Identify which cell holds the provided text, then report its (x, y) central coordinate. 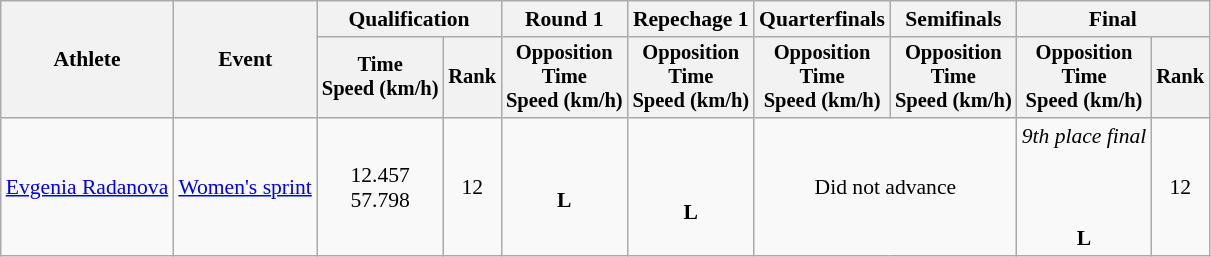
Semifinals (954, 19)
12.45757.798 (380, 187)
Evgenia Radanova (88, 187)
Athlete (88, 60)
Quarterfinals (822, 19)
Round 1 (564, 19)
Repechage 1 (692, 19)
Final (1113, 19)
TimeSpeed (km/h) (380, 78)
Did not advance (886, 187)
Qualification (409, 19)
Event (245, 60)
Women's sprint (245, 187)
9th place finalL (1084, 187)
